Scan for the cell matching the given text and deliver its (X, Y) coordinate at center. 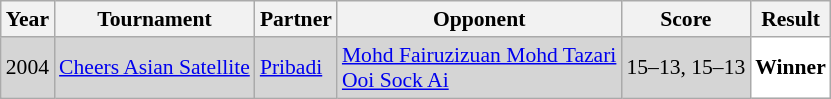
Year (28, 19)
Pribadi (296, 68)
Cheers Asian Satellite (154, 68)
Tournament (154, 19)
Partner (296, 19)
15–13, 15–13 (686, 68)
Opponent (480, 19)
2004 (28, 68)
Result (790, 19)
Winner (790, 68)
Mohd Fairuzizuan Mohd Tazari Ooi Sock Ai (480, 68)
Score (686, 19)
